Search for the cell housing the specified text and yield its [X, Y] center coordinate. 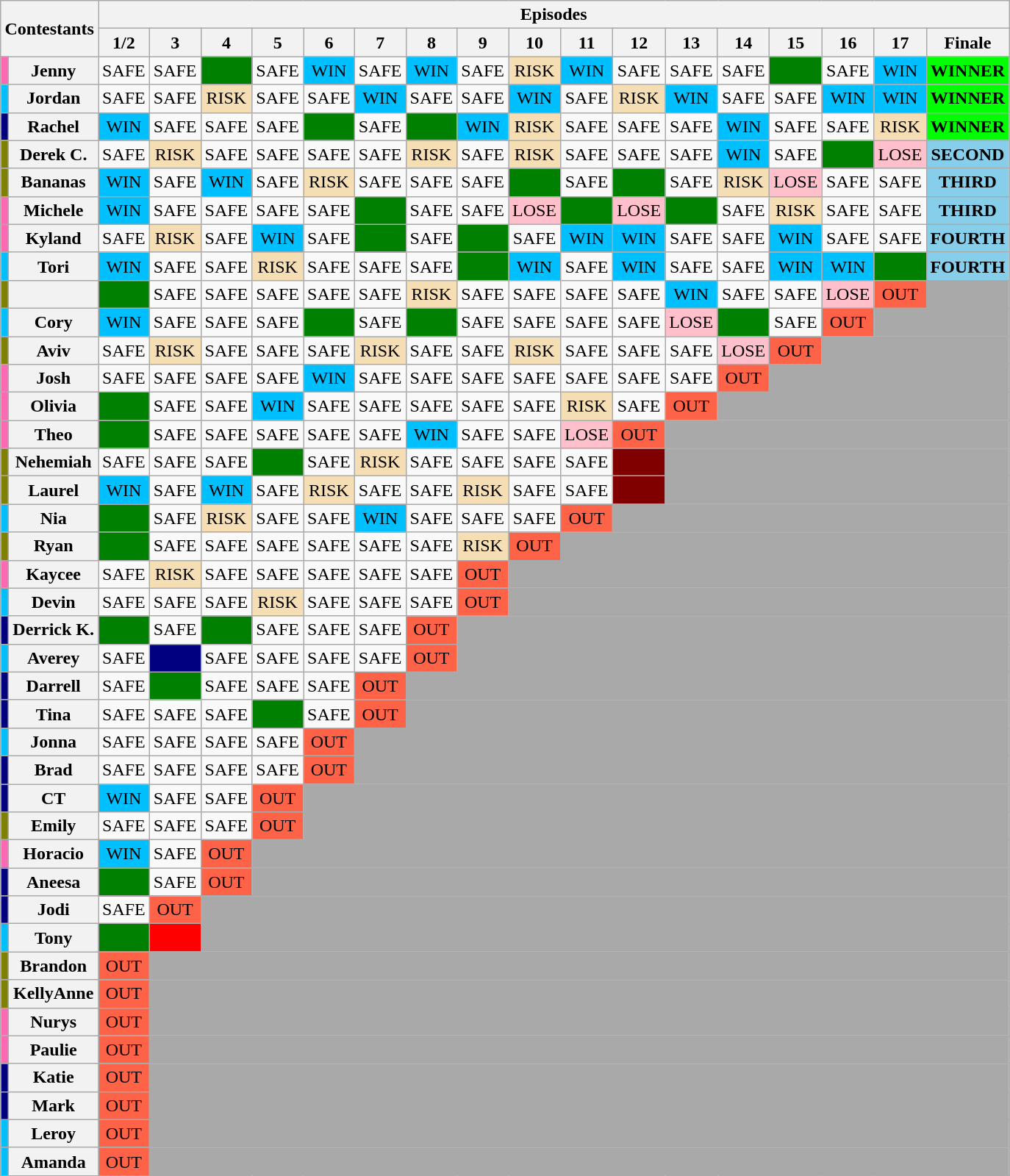
Finale [967, 43]
11 [587, 43]
Contestants [50, 29]
Devin [54, 602]
Leroy [54, 1133]
Nia [54, 518]
3 [175, 43]
Paulie [54, 1050]
Aneesa [54, 882]
Katie [54, 1078]
14 [744, 43]
Ryan [54, 546]
Averey [54, 658]
Amanda [54, 1161]
Jodi [54, 910]
Kaycee [54, 574]
Tori [54, 266]
10 [535, 43]
Darrell [54, 686]
16 [848, 43]
KellyAnne [54, 994]
17 [900, 43]
Cory [54, 322]
Brad [54, 770]
Theo [54, 434]
SECOND [967, 154]
Tina [54, 714]
Jordan [54, 98]
9 [483, 43]
Kyland [54, 238]
Brandon [54, 966]
CT [54, 797]
12 [640, 43]
8 [431, 43]
Derrick K. [54, 630]
Jonna [54, 742]
Michele [54, 210]
1/2 [124, 43]
Mark [54, 1105]
Tony [54, 938]
Rachel [54, 126]
6 [329, 43]
Episodes [554, 15]
Nehemiah [54, 462]
Emily [54, 826]
Derek C. [54, 154]
Olivia [54, 406]
Josh [54, 379]
Nurys [54, 1022]
4 [226, 43]
7 [380, 43]
Laurel [54, 490]
Horacio [54, 854]
Bananas [54, 182]
Aviv [54, 351]
15 [795, 43]
5 [278, 43]
Jenny [54, 71]
13 [691, 43]
